Capture the cell that displays the provided text and extract its (X, Y) central coordinate. 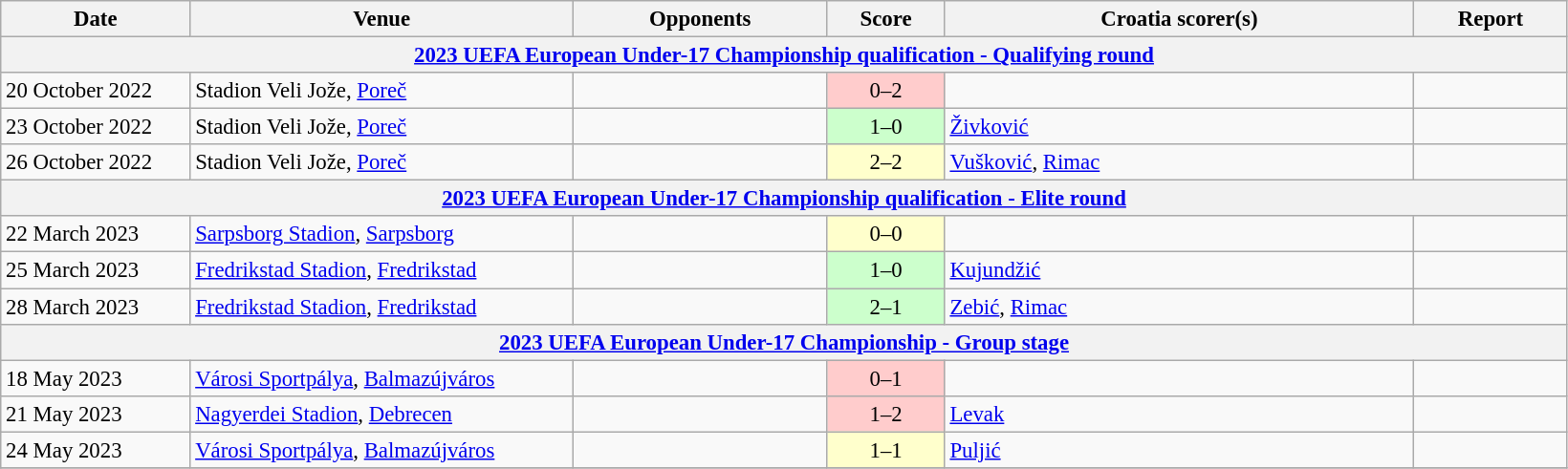
0–0 (885, 234)
1–2 (885, 414)
23 October 2022 (96, 127)
0–2 (885, 91)
Report (1492, 19)
Vušković, Rimac (1180, 162)
20 October 2022 (96, 91)
2023 UEFA European Under-17 Championship qualification - Elite round (784, 199)
22 March 2023 (96, 234)
Venue (382, 19)
2–2 (885, 162)
Levak (1180, 414)
Date (96, 19)
26 October 2022 (96, 162)
0–1 (885, 378)
Opponents (700, 19)
2023 UEFA European Under-17 Championship qualification - Qualifying round (784, 55)
Živković (1180, 127)
Puljić (1180, 450)
1–1 (885, 450)
2–1 (885, 307)
28 March 2023 (96, 307)
24 May 2023 (96, 450)
Croatia scorer(s) (1180, 19)
2023 UEFA European Under-17 Championship - Group stage (784, 342)
21 May 2023 (96, 414)
Kujundžić (1180, 270)
Sarpsborg Stadion, Sarpsborg (382, 234)
25 March 2023 (96, 270)
18 May 2023 (96, 378)
Score (885, 19)
Zebić, Rimac (1180, 307)
Nagyerdei Stadion, Debrecen (382, 414)
